Detect which cell encompasses the target text, then output its [X, Y] center coordinate. 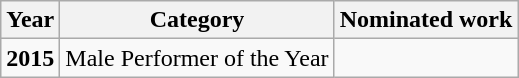
Category [197, 20]
Male Performer of the Year [197, 58]
Year [30, 20]
2015 [30, 58]
Nominated work [426, 20]
